Search for the cell housing the specified text and yield its [X, Y] center coordinate. 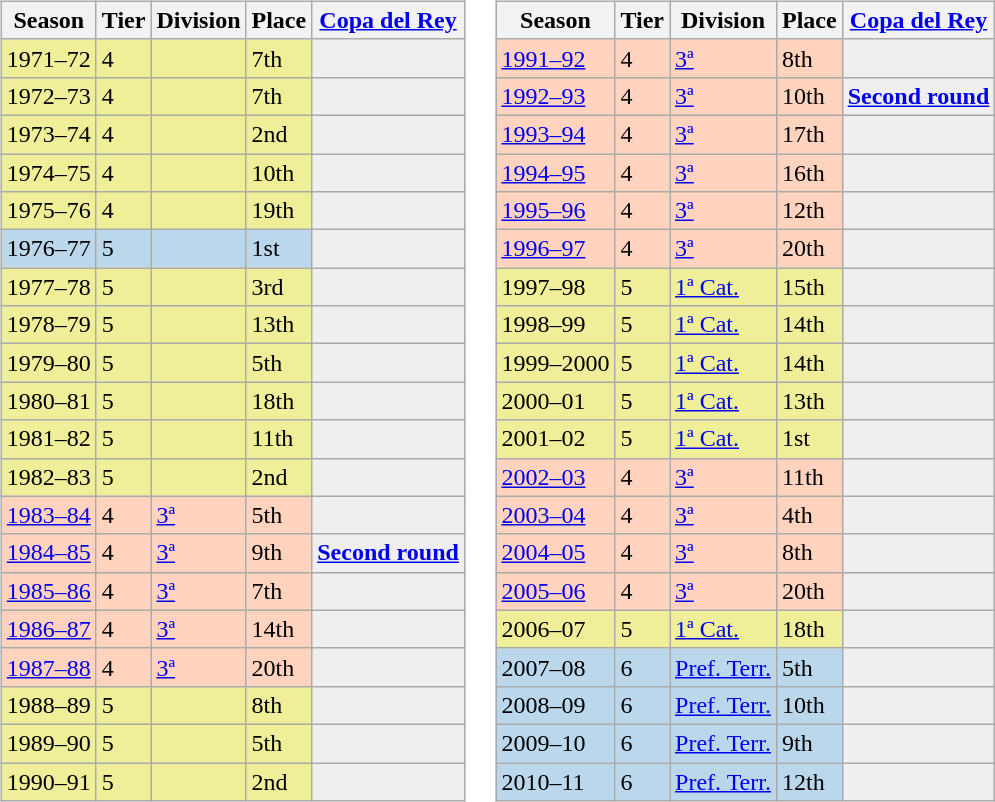
2003–04 [556, 515]
1988–89 [48, 705]
1983–84 [48, 515]
19th [279, 211]
17th [809, 134]
1993–94 [556, 134]
2006–07 [556, 629]
1980–81 [48, 401]
1975–76 [48, 211]
2009–10 [556, 743]
3rd [279, 287]
1976–77 [48, 249]
2010–11 [556, 781]
1999–2000 [556, 363]
2002–03 [556, 477]
1973–74 [48, 134]
1986–87 [48, 629]
1996–97 [556, 249]
1989–90 [48, 743]
2000–01 [556, 401]
1982–83 [48, 477]
1992–93 [556, 96]
1990–91 [48, 781]
1979–80 [48, 363]
1995–96 [556, 211]
1974–75 [48, 173]
1997–98 [556, 287]
1981–82 [48, 439]
1978–79 [48, 325]
16th [809, 173]
1991–92 [556, 58]
1998–99 [556, 325]
1985–86 [48, 591]
2004–05 [556, 553]
2007–08 [556, 667]
2008–09 [556, 705]
1977–78 [48, 287]
1971–72 [48, 58]
1984–85 [48, 553]
4th [809, 515]
2005–06 [556, 591]
1972–73 [48, 96]
2001–02 [556, 439]
1987–88 [48, 667]
15th [809, 287]
1994–95 [556, 173]
